Search for the cell housing the specified text and yield its [x, y] center coordinate. 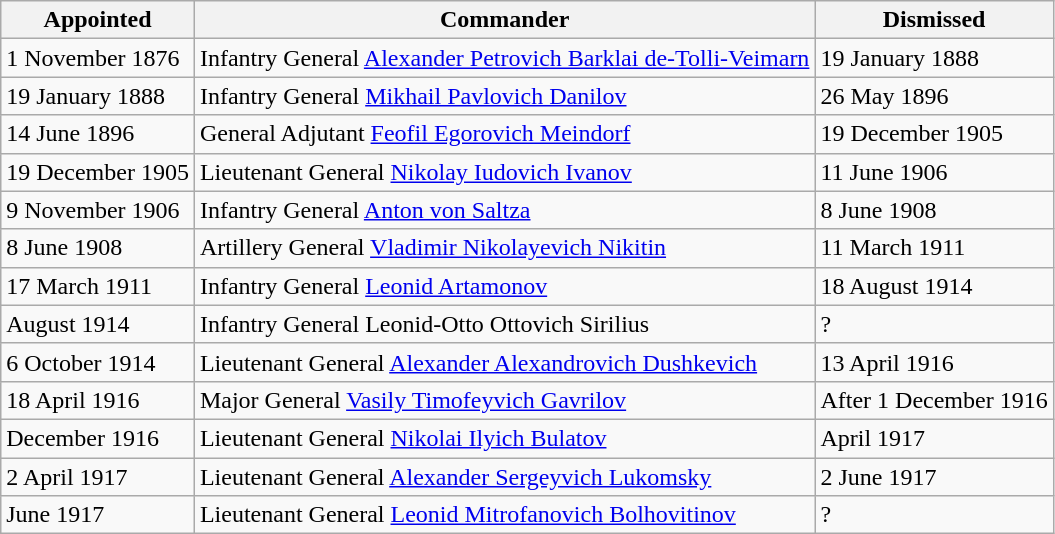
August 1914 [98, 324]
Dismissed [934, 20]
18 April 1916 [98, 400]
Infantry General Leonid Artamonov [504, 286]
Lieutenant General Leonid Mitrofanovich Bolhovitinov [504, 515]
Lieutenant General Nikolay Iudovich Ivanov [504, 172]
Commander [504, 20]
December 1916 [98, 438]
1 November 1876 [98, 58]
June 1917 [98, 515]
Infantry General Alexander Petrovich Barklai de-Tolli-Veimarn [504, 58]
2 April 1917 [98, 477]
11 March 1911 [934, 248]
14 June 1896 [98, 134]
Lieutenant General Nikolai Ilyich Bulatov [504, 438]
6 October 1914 [98, 362]
26 May 1896 [934, 96]
13 April 1916 [934, 362]
Infantry General Mikhail Pavlovich Danilov [504, 96]
After 1 December 1916 [934, 400]
2 June 1917 [934, 477]
Lieutenant General Alexander Alexandrovich Dushkevich [504, 362]
9 November 1906 [98, 210]
Appointed [98, 20]
18 August 1914 [934, 286]
General Adjutant Feofil Egorovich Meindorf [504, 134]
17 March 1911 [98, 286]
11 June 1906 [934, 172]
Major General Vasily Timofeyvich Gavrilov [504, 400]
April 1917 [934, 438]
Infantry General Leonid-Otto Ottovich Sirilius [504, 324]
Infantry General Anton von Saltza [504, 210]
Artillery General Vladimir Nikolayevich Nikitin [504, 248]
Lieutenant General Alexander Sergeyvich Lukomsky [504, 477]
